Return the (x, y) coordinate for the center point of the cell that contains the specified text.  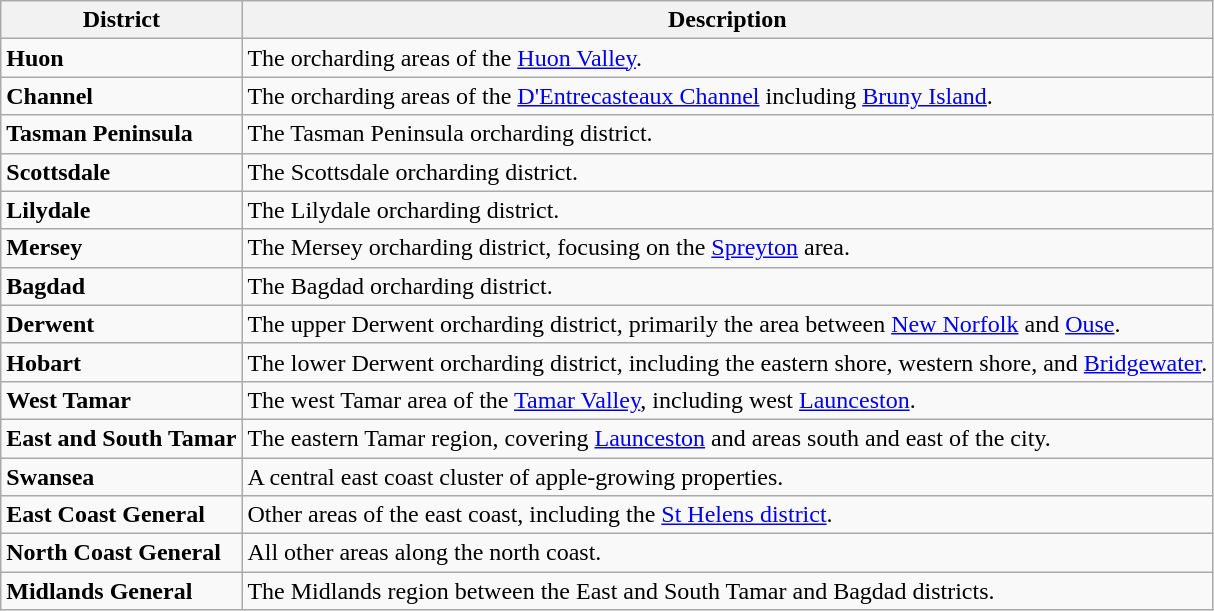
Bagdad (122, 286)
Midlands General (122, 591)
Hobart (122, 362)
West Tamar (122, 400)
Other areas of the east coast, including the St Helens district. (728, 515)
Description (728, 20)
Huon (122, 58)
The orcharding areas of the D'Entrecasteaux Channel including Bruny Island. (728, 96)
The Scottsdale orcharding district. (728, 172)
District (122, 20)
The lower Derwent orcharding district, including the eastern shore, western shore, and Bridgewater. (728, 362)
The orcharding areas of the Huon Valley. (728, 58)
The Lilydale orcharding district. (728, 210)
The west Tamar area of the Tamar Valley, including west Launceston. (728, 400)
Tasman Peninsula (122, 134)
Swansea (122, 477)
The Bagdad orcharding district. (728, 286)
Mersey (122, 248)
East and South Tamar (122, 438)
Scottsdale (122, 172)
Channel (122, 96)
The Tasman Peninsula orcharding district. (728, 134)
East Coast General (122, 515)
North Coast General (122, 553)
Lilydale (122, 210)
Derwent (122, 324)
The eastern Tamar region, covering Launceston and areas south and east of the city. (728, 438)
The upper Derwent orcharding district, primarily the area between New Norfolk and Ouse. (728, 324)
The Mersey orcharding district, focusing on the Spreyton area. (728, 248)
All other areas along the north coast. (728, 553)
A central east coast cluster of apple-growing properties. (728, 477)
The Midlands region between the East and South Tamar and Bagdad districts. (728, 591)
